Identify which cell holds the provided text, then report its [x, y] central coordinate. 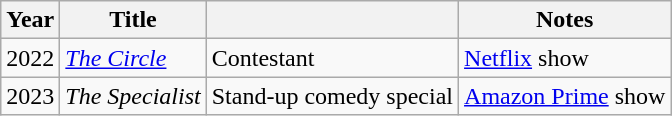
Netflix show [565, 58]
Contestant [332, 58]
Stand-up comedy special [332, 96]
Amazon Prime show [565, 96]
Title [133, 20]
2023 [30, 96]
Year [30, 20]
The Circle [133, 58]
2022 [30, 58]
Notes [565, 20]
The Specialist [133, 96]
